Determine the (x, y) coordinate at the center of the cell enclosing the given text.  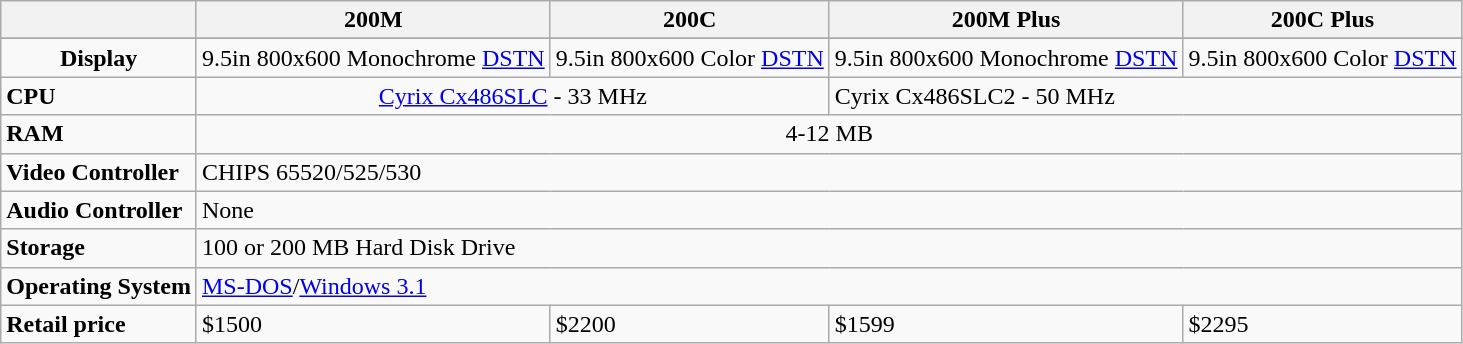
$2200 (690, 324)
100 or 200 MB Hard Disk Drive (829, 248)
200M (373, 20)
Retail price (99, 324)
CPU (99, 96)
RAM (99, 134)
MS-DOS/Windows 3.1 (829, 286)
4-12 MB (829, 134)
200C (690, 20)
Display (99, 58)
Operating System (99, 286)
200C Plus (1322, 20)
Cyrix Cx486SLC - 33 MHz (512, 96)
Cyrix Cx486SLC2 - 50 MHz (1146, 96)
$1599 (1006, 324)
None (829, 210)
Storage (99, 248)
$1500 (373, 324)
Audio Controller (99, 210)
CHIPS 65520/525/530 (829, 172)
Video Controller (99, 172)
200M Plus (1006, 20)
$2295 (1322, 324)
